Extract the (x, y) coordinate from the center of the cell holding the provided text.  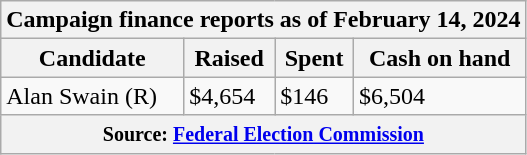
Raised (230, 58)
Cash on hand (440, 58)
$146 (314, 96)
Spent (314, 58)
$6,504 (440, 96)
Source: Federal Election Commission (264, 134)
Alan Swain (R) (92, 96)
Candidate (92, 58)
Campaign finance reports as of February 14, 2024 (264, 20)
$4,654 (230, 96)
